Output the [x, y] coordinate of the center of the cell containing the given text.  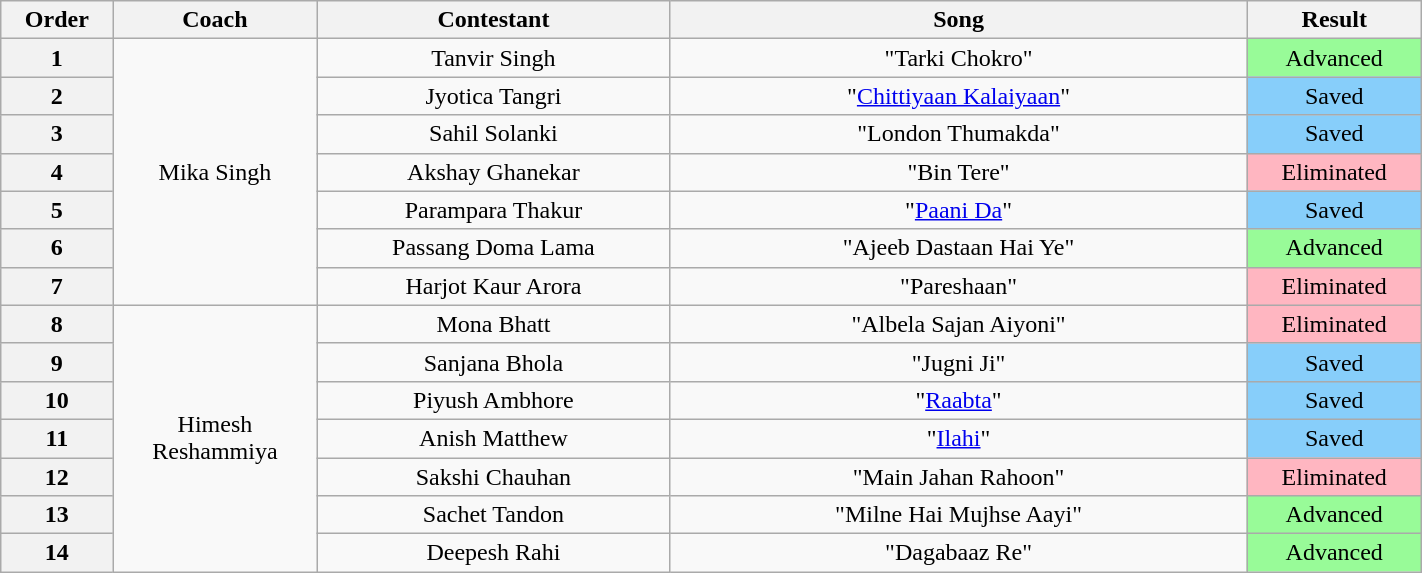
"Ajeeb Dastaan Hai Ye" [958, 248]
"Milne Hai Mujhse Aayi" [958, 515]
Song [958, 20]
Jyotica Tangri [494, 96]
Order [57, 20]
12 [57, 477]
"London Thumakda" [958, 134]
Contestant [494, 20]
Piyush Ambhore [494, 400]
"Main Jahan Rahoon" [958, 477]
"Albela Sajan Aiyoni" [958, 324]
9 [57, 362]
Sachet Tandon [494, 515]
"Pareshaan" [958, 286]
Sakshi Chauhan [494, 477]
Result [1334, 20]
10 [57, 400]
Sanjana Bhola [494, 362]
Passang Doma Lama [494, 248]
Coach [215, 20]
"Bin Tere" [958, 172]
6 [57, 248]
11 [57, 438]
"Tarki Chokro" [958, 58]
Parampara Thakur [494, 210]
Anish Matthew [494, 438]
Tanvir Singh [494, 58]
Himesh Reshammiya [215, 438]
7 [57, 286]
5 [57, 210]
3 [57, 134]
14 [57, 553]
"Chittiyaan Kalaiyaan" [958, 96]
"Raabta" [958, 400]
"Paani Da" [958, 210]
Deepesh Rahi [494, 553]
8 [57, 324]
Sahil Solanki [494, 134]
"Jugni Ji" [958, 362]
Mika Singh [215, 172]
1 [57, 58]
Harjot Kaur Arora [494, 286]
Mona Bhatt [494, 324]
4 [57, 172]
2 [57, 96]
13 [57, 515]
"Dagabaaz Re" [958, 553]
"Ilahi" [958, 438]
Akshay Ghanekar [494, 172]
